Scan for the cell matching the given text and deliver its (X, Y) coordinate at center. 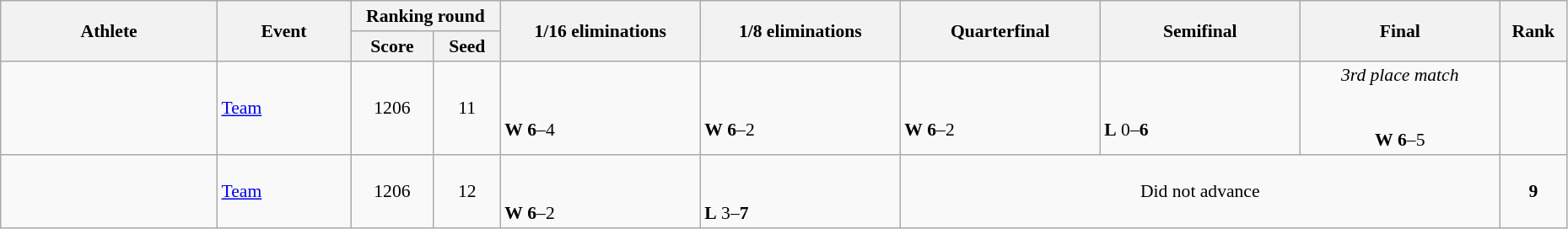
Ranking round (426, 16)
L 3–7 (800, 192)
Did not advance (1199, 192)
Final (1400, 30)
L 0–6 (1199, 108)
W 6–4 (601, 108)
Score (393, 46)
Athlete (110, 30)
Rank (1533, 30)
11 (467, 108)
Event (284, 30)
1/16 eliminations (601, 30)
Semifinal (1199, 30)
9 (1533, 192)
1/8 eliminations (800, 30)
3rd place match W 6–5 (1400, 108)
Seed (467, 46)
12 (467, 192)
Quarterfinal (1000, 30)
